Determine the (X, Y) coordinate at the center of the cell enclosing the given text.  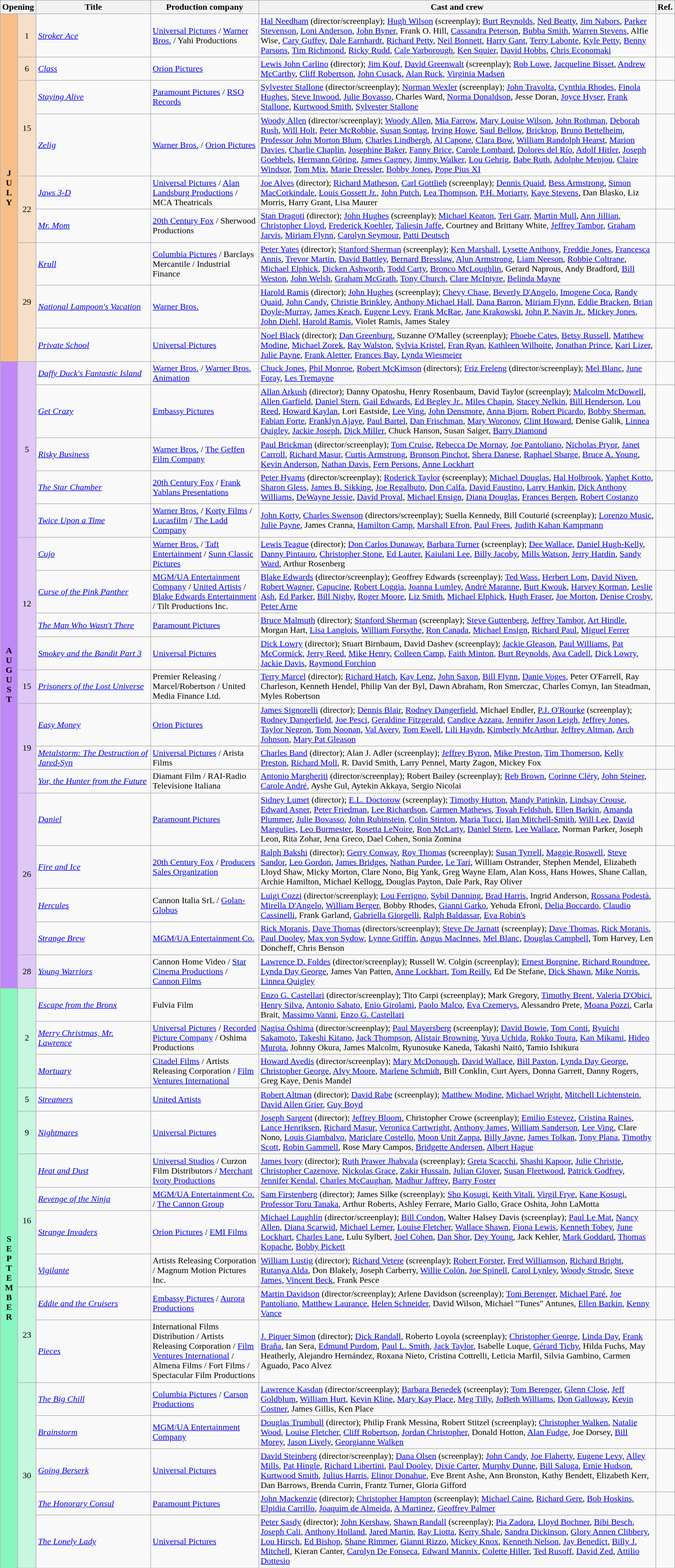
Smokey and the Bandit Part 3 (93, 653)
Universal Pictures / Arista Films (205, 758)
23 (27, 1335)
Streamers (93, 1100)
Cannon Home Video / Star Cinema Productions / Cannon Films (205, 971)
Warner Bros. (205, 306)
2 (27, 1038)
Class (93, 69)
Fulvia Film (205, 1004)
MGM/UA Entertainment Co. / The Cannon Group (205, 1199)
Easy Money (93, 725)
Young Warriors (93, 971)
Warner Bros. / The Geffen Film Company (205, 454)
Warner Bros. / Taft Entertainment / Sunn Classic Pictures (205, 554)
Vigilante (93, 1270)
Strange Invaders (93, 1232)
1 (27, 35)
28 (27, 971)
Cujo (93, 554)
Chuck Jones, Phil Monroe, Robert McKimson (directors); Friz Freleng (director/screenplay); Mel Blanc, June Foray, Les Tremayne (457, 373)
20th Century Fox / Frank Yablans Presentations (205, 487)
Universal Pictures / Recorded Picture Company / Oshima Productions (205, 1038)
Universal Studios / Curzon Film Distributors / Merchant Ivory Productions (205, 1171)
6 (27, 69)
Eddie and the Cruisers (93, 1303)
Cast and crew (457, 7)
Hercules (93, 905)
Production company (205, 7)
26 (27, 874)
Orion Pictures / EMI Films (205, 1232)
9 (27, 1133)
Embassy Pictures / Aurora Productions (205, 1303)
United Artists (205, 1100)
Pieces (93, 1351)
Warner Bros. / Korty Films / Lucasfilm / The Ladd Company (205, 521)
The Man Who Wasn't There (93, 625)
Opening (18, 7)
16 (27, 1220)
Krull (93, 264)
Premier Releasing / Marcel/Robertson / United Media Finance Ltd. (205, 686)
Metalstorm: The Destruction of Jared-Syn (93, 758)
20th Century Fox / Producers Sales Organization (205, 867)
Brainstorm (93, 1432)
Prisoners of the Lost Universe (93, 686)
Ref. (665, 7)
29 (27, 302)
Cannon Italia SrL / Golan-Globus (205, 905)
AUGUST (9, 675)
Diamant Film / RAI-Radio Televisione Italiana (205, 781)
Title (93, 7)
MGM/UA Entertainment Company (205, 1432)
Robert Altman (director); David Rabe (screenplay); Matthew Modine, Michael Wright, Mitchell Lichtenstein, David Allen Grier, Guy Boyd (457, 1100)
Stroker Ace (93, 35)
Curse of the Pink Panther (93, 592)
Mr. Mom (93, 226)
Citadel Films / Artists Releasing Corporation / Film Ventures International (205, 1071)
Get Crazy (93, 411)
Daffy Duck's Fantastic Island (93, 373)
Revenge of the Ninja (93, 1199)
Merry Christmas, Mr. Lawrence (93, 1038)
Private School (93, 345)
JULY (9, 188)
Embassy Pictures (205, 411)
Zelig (93, 145)
Warner Bros. / Orion Pictures (205, 145)
Twice Upon a Time (93, 521)
The Big Chill (93, 1399)
Universal Pictures / Alan Landsburg Productions / MCA Theatricals (205, 193)
Escape from the Bronx (93, 1004)
The Lonely Lady (93, 1541)
National Lampoon's Vacation (93, 306)
20th Century Fox / Sherwood Productions (205, 226)
Staying Alive (93, 97)
Daniel (93, 819)
Universal Pictures / Warner Bros. / Yahi Productions (205, 35)
Warner Bros. / Warner Bros. Animation (205, 373)
Mortuary (93, 1071)
Columbia Pictures / Barclays Mercantile / Industrial Finance (205, 264)
Heat and Dust (93, 1171)
MGM/UA Entertainment Co. (205, 938)
Risky Business (93, 454)
19 (27, 748)
12 (27, 604)
Jaws 3-D (93, 193)
Fire and Ice (93, 867)
Going Berserk (93, 1470)
30 (27, 1475)
Artists Releasing Corporation / Magnum Motion Pictures Inc. (205, 1270)
22 (27, 209)
Columbia Pictures / Carson Productions (205, 1399)
The Honorary Consul (93, 1503)
SEPTEMBER (9, 1278)
Yor, the Hunter from the Future (93, 781)
MGM/UA Entertainment Company / United Artists / Blake Edwards Entertainment / Tilt Productions Inc. (205, 592)
Paramount Pictures / RSO Records (205, 97)
Nightmares (93, 1133)
Strange Brew (93, 938)
The Star Chamber (93, 487)
